Return the (x, y) coordinate for the center point of the cell that contains the specified text.  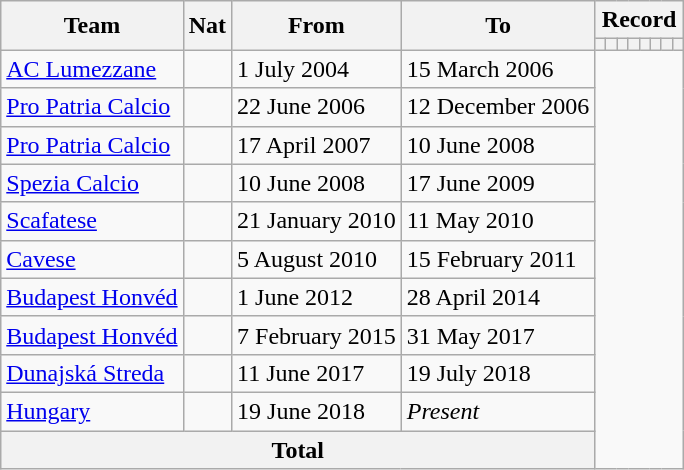
1 July 2004 (317, 69)
19 July 2018 (498, 373)
AC Lumezzane (92, 69)
15 February 2011 (498, 259)
28 April 2014 (498, 297)
17 April 2007 (317, 145)
To (498, 26)
1 June 2012 (317, 297)
11 May 2010 (498, 221)
Dunajská Streda (92, 373)
21 January 2010 (317, 221)
Nat (207, 26)
11 June 2017 (317, 373)
Present (498, 411)
Hungary (92, 411)
Spezia Calcio (92, 183)
31 May 2017 (498, 335)
Total (298, 449)
22 June 2006 (317, 107)
15 March 2006 (498, 69)
7 February 2015 (317, 335)
19 June 2018 (317, 411)
From (317, 26)
Scafatese (92, 221)
Record (639, 20)
12 December 2006 (498, 107)
17 June 2009 (498, 183)
Team (92, 26)
5 August 2010 (317, 259)
Cavese (92, 259)
